Provide the [x, y] coordinate of the cell's center where the given text is located.  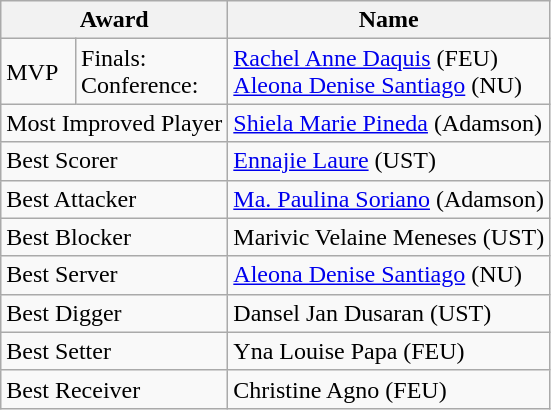
Aleona Denise Santiago (NU) [389, 275]
Name [389, 20]
Ennajie Laure (UST) [389, 161]
MVP [38, 72]
Best Receiver [114, 389]
Best Server [114, 275]
Yna Louise Papa (FEU) [389, 351]
Rachel Anne Daquis (FEU)Aleona Denise Santiago (NU) [389, 72]
Best Blocker [114, 237]
Finals:Conference: [152, 72]
Most Improved Player [114, 123]
Best Scorer [114, 161]
Best Setter [114, 351]
Dansel Jan Dusaran (UST) [389, 313]
Award [114, 20]
Best Digger [114, 313]
Ma. Paulina Soriano (Adamson) [389, 199]
Christine Agno (FEU) [389, 389]
Marivic Velaine Meneses (UST) [389, 237]
Shiela Marie Pineda (Adamson) [389, 123]
Best Attacker [114, 199]
